Return the [X, Y] coordinate for the center point of the cell that contains the specified text.  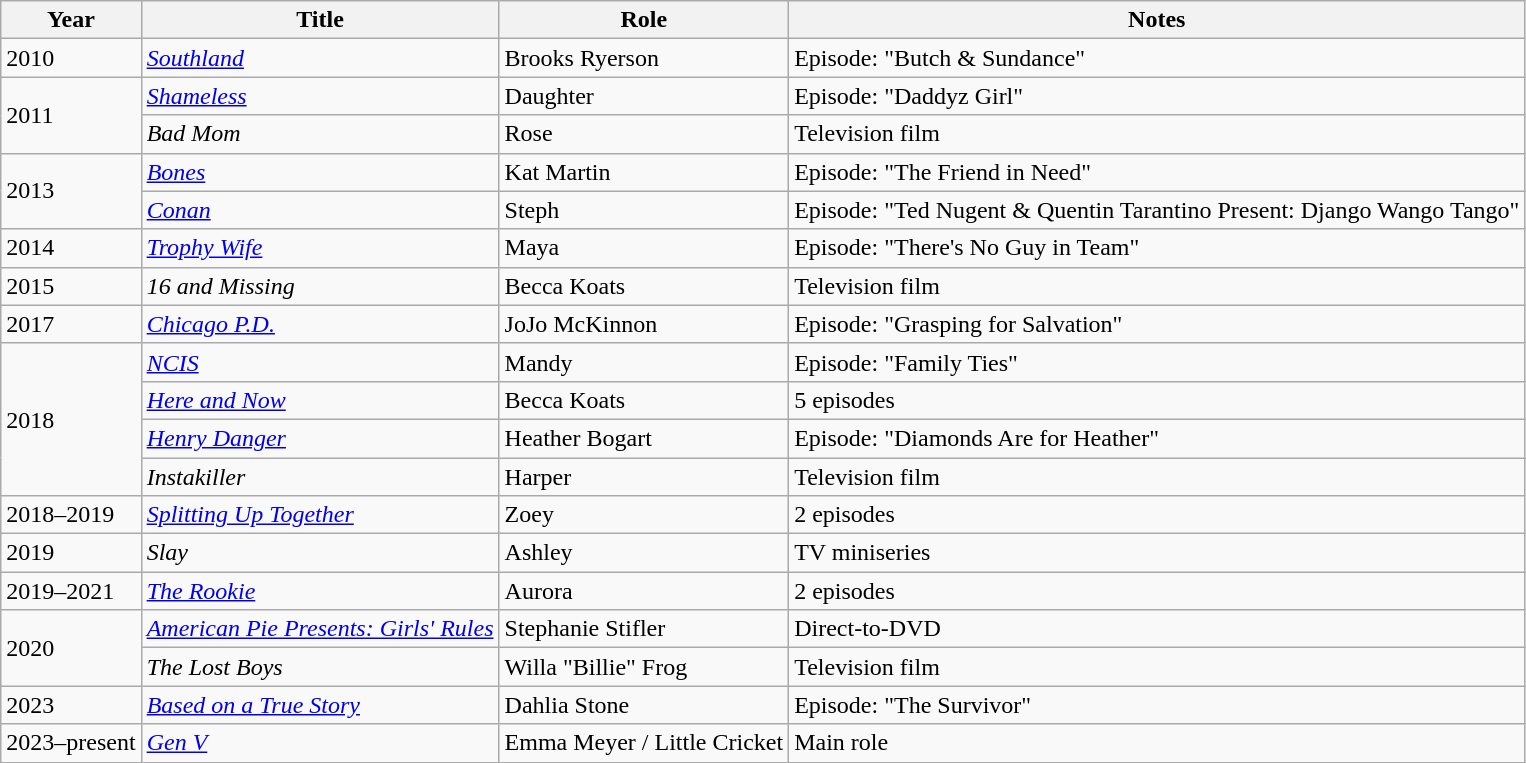
16 and Missing [320, 286]
Based on a True Story [320, 705]
2011 [71, 115]
Dahlia Stone [644, 705]
Bones [320, 172]
Bad Mom [320, 134]
Episode: "Diamonds Are for Heather" [1157, 438]
Conan [320, 210]
Chicago P.D. [320, 324]
Episode: "The Survivor" [1157, 705]
Trophy Wife [320, 248]
The Lost Boys [320, 667]
Direct-to-DVD [1157, 629]
Maya [644, 248]
Willa "Billie" Frog [644, 667]
American Pie Presents: Girls' Rules [320, 629]
2023 [71, 705]
Harper [644, 477]
Kat Martin [644, 172]
Stephanie Stifler [644, 629]
Shameless [320, 96]
2020 [71, 648]
TV miniseries [1157, 553]
Episode: "Ted Nugent & Quentin Tarantino Present: Django Wango Tango" [1157, 210]
Episode: "There's No Guy in Team" [1157, 248]
Heather Bogart [644, 438]
Instakiller [320, 477]
2015 [71, 286]
Southland [320, 58]
2014 [71, 248]
Rose [644, 134]
Main role [1157, 743]
Gen V [320, 743]
2019–2021 [71, 591]
Slay [320, 553]
Aurora [644, 591]
Episode: "Grasping for Salvation" [1157, 324]
2018–2019 [71, 515]
5 episodes [1157, 400]
Mandy [644, 362]
2023–present [71, 743]
2017 [71, 324]
Episode: "Family Ties" [1157, 362]
Splitting Up Together [320, 515]
Ashley [644, 553]
Episode: "The Friend in Need" [1157, 172]
Episode: "Daddyz Girl" [1157, 96]
JoJo McKinnon [644, 324]
Daughter [644, 96]
Brooks Ryerson [644, 58]
Zoey [644, 515]
The Rookie [320, 591]
Emma Meyer / Little Cricket [644, 743]
Role [644, 20]
Title [320, 20]
Henry Danger [320, 438]
Episode: "Butch & Sundance" [1157, 58]
2018 [71, 419]
Here and Now [320, 400]
Year [71, 20]
2010 [71, 58]
Steph [644, 210]
Notes [1157, 20]
NCIS [320, 362]
2019 [71, 553]
2013 [71, 191]
